Return the [X, Y] coordinate for the center point of the cell that contains the specified text.  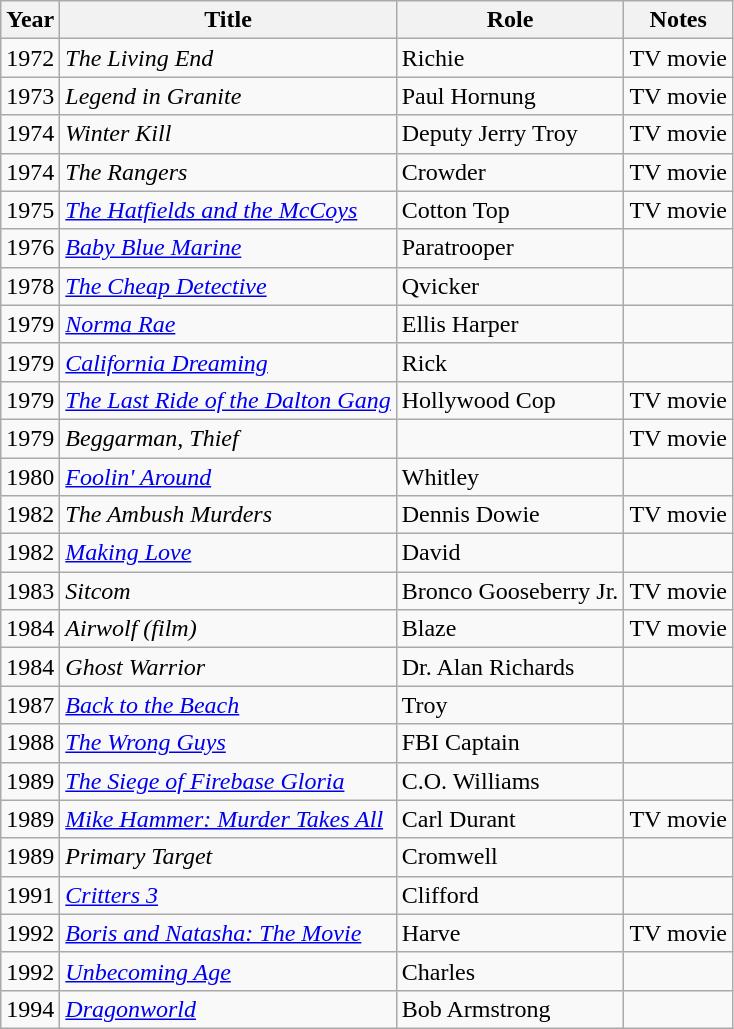
1976 [30, 248]
Bronco Gooseberry Jr. [510, 591]
Primary Target [228, 857]
Whitley [510, 477]
Richie [510, 58]
The Cheap Detective [228, 286]
1978 [30, 286]
The Last Ride of the Dalton Gang [228, 400]
1983 [30, 591]
Dragonworld [228, 1009]
The Rangers [228, 172]
Cromwell [510, 857]
1972 [30, 58]
Paul Hornung [510, 96]
Harve [510, 933]
Unbecoming Age [228, 971]
Crowder [510, 172]
Rick [510, 362]
Title [228, 20]
Winter Kill [228, 134]
The Ambush Murders [228, 515]
Troy [510, 705]
Foolin' Around [228, 477]
Baby Blue Marine [228, 248]
Boris and Natasha: The Movie [228, 933]
The Wrong Guys [228, 743]
Qvicker [510, 286]
Carl Durant [510, 819]
Deputy Jerry Troy [510, 134]
1973 [30, 96]
C.O. Williams [510, 781]
Role [510, 20]
1994 [30, 1009]
1988 [30, 743]
Clifford [510, 895]
Beggarman, Thief [228, 438]
The Hatfields and the McCoys [228, 210]
Bob Armstrong [510, 1009]
Year [30, 20]
Ghost Warrior [228, 667]
Cotton Top [510, 210]
Critters 3 [228, 895]
1980 [30, 477]
Sitcom [228, 591]
Legend in Granite [228, 96]
1991 [30, 895]
Charles [510, 971]
Mike Hammer: Murder Takes All [228, 819]
1987 [30, 705]
Paratrooper [510, 248]
The Living End [228, 58]
The Siege of Firebase Gloria [228, 781]
David [510, 553]
California Dreaming [228, 362]
Notes [678, 20]
Dr. Alan Richards [510, 667]
Making Love [228, 553]
Airwolf (film) [228, 629]
FBI Captain [510, 743]
Norma Rae [228, 324]
Ellis Harper [510, 324]
Hollywood Cop [510, 400]
Dennis Dowie [510, 515]
Back to the Beach [228, 705]
Blaze [510, 629]
1975 [30, 210]
